Extract the (X, Y) coordinate from the center of the cell holding the provided text.  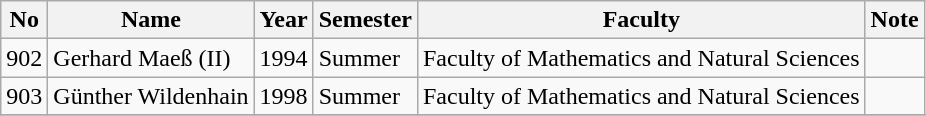
Faculty (641, 20)
1994 (284, 58)
Günther Wildenhain (151, 96)
Semester (365, 20)
Note (894, 20)
Name (151, 20)
Gerhard Maeß (II) (151, 58)
1998 (284, 96)
Year (284, 20)
903 (24, 96)
No (24, 20)
902 (24, 58)
